Scan for the cell matching the given text and deliver its (x, y) coordinate at center. 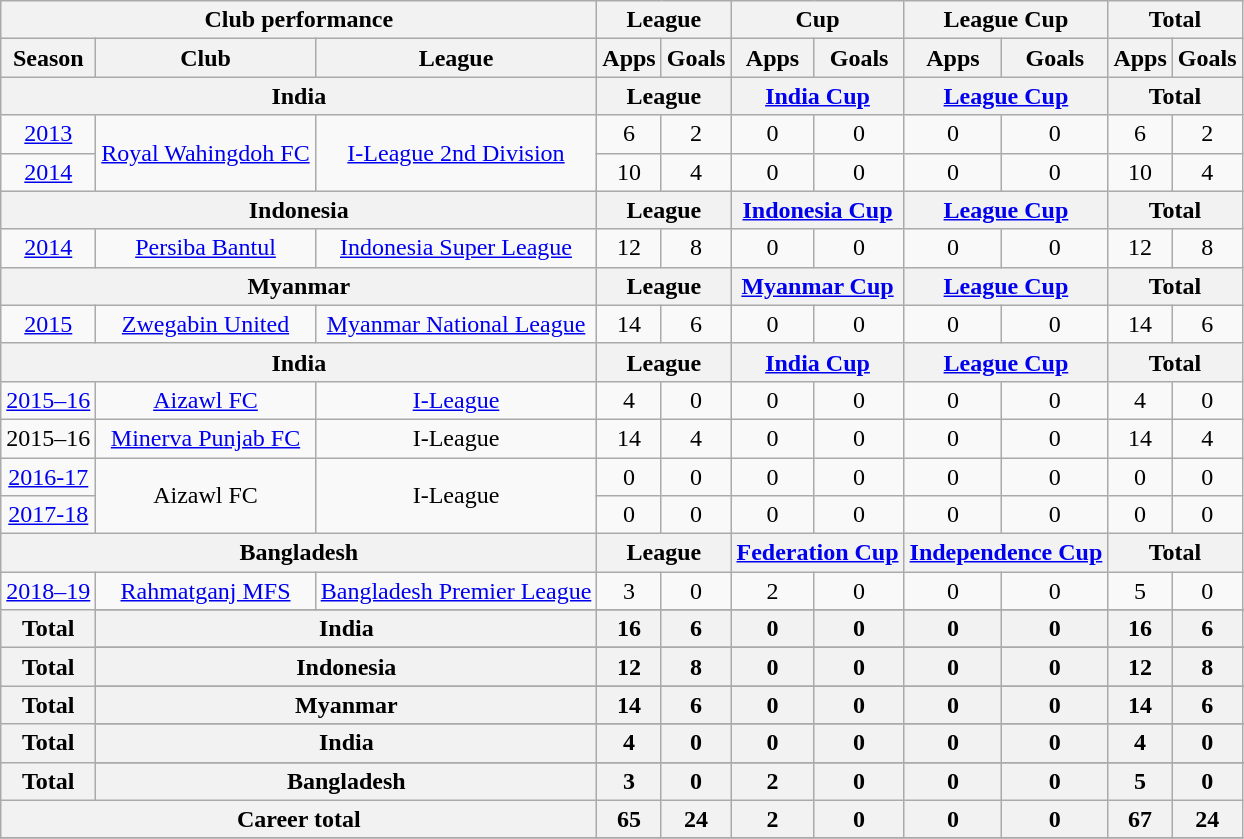
2015 (48, 324)
2018–19 (48, 591)
67 (1140, 819)
I-League 2nd Division (456, 153)
Myanmar National League (456, 324)
Indonesia Cup (818, 210)
Federation Cup (818, 553)
Independence Cup (1006, 553)
2016-17 (48, 477)
Cup (818, 20)
2013 (48, 134)
Rahmatganj MFS (206, 591)
Persiba Bantul (206, 248)
Royal Wahingdoh FC (206, 153)
Myanmar Cup (818, 286)
Minerva Punjab FC (206, 438)
Bangladesh Premier League (456, 591)
2017-18 (48, 515)
Season (48, 58)
65 (629, 819)
Career total (299, 819)
Club performance (299, 20)
Indonesia Super League (456, 248)
Zwegabin United (206, 324)
Club (206, 58)
